Return [x, y] of the center of cell containing provided text 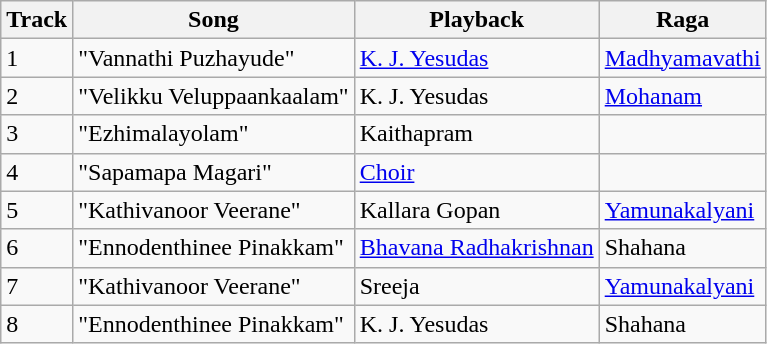
8 [37, 324]
Madhyamavathi [682, 58]
Choir [476, 172]
7 [37, 286]
Song [214, 20]
Kallara Gopan [476, 210]
"Sapamapa Magari" [214, 172]
2 [37, 96]
Kaithapram [476, 134]
"Vannathi Puzhayude" [214, 58]
"Velikku Veluppaankaalam" [214, 96]
1 [37, 58]
3 [37, 134]
Playback [476, 20]
Bhavana Radhakrishnan [476, 248]
5 [37, 210]
6 [37, 248]
Track [37, 20]
4 [37, 172]
"Ezhimalayolam" [214, 134]
Mohanam [682, 96]
Raga [682, 20]
Sreeja [476, 286]
